From the cell containing the given text, extract its center point as [X, Y] coordinate. 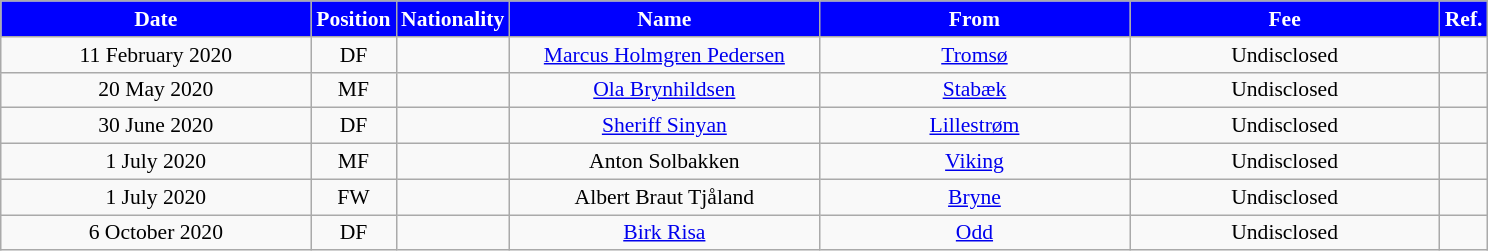
Nationality [452, 19]
Odd [974, 233]
Bryne [974, 197]
Stabæk [974, 90]
Fee [1285, 19]
Ola Brynhildsen [664, 90]
From [974, 19]
Marcus Holmgren Pedersen [664, 55]
30 June 2020 [156, 126]
6 October 2020 [156, 233]
Position [354, 19]
FW [354, 197]
Ref. [1464, 19]
Name [664, 19]
20 May 2020 [156, 90]
Lillestrøm [974, 126]
Tromsø [974, 55]
Viking [974, 162]
Sheriff Sinyan [664, 126]
11 February 2020 [156, 55]
Birk Risa [664, 233]
Albert Braut Tjåland [664, 197]
Date [156, 19]
Anton Solbakken [664, 162]
